Identify which cell holds the provided text, then report its [X, Y] central coordinate. 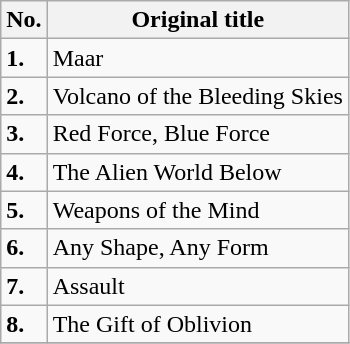
Red Force, Blue Force [198, 134]
Original title [198, 20]
6. [24, 248]
7. [24, 286]
The Alien World Below [198, 172]
3. [24, 134]
No. [24, 20]
The Gift of Oblivion [198, 324]
Maar [198, 58]
5. [24, 210]
Volcano of the Bleeding Skies [198, 96]
2. [24, 96]
4. [24, 172]
8. [24, 324]
1. [24, 58]
Assault [198, 286]
Any Shape, Any Form [198, 248]
Weapons of the Mind [198, 210]
